Pinpoint the cell where the given text exists, returning its [x, y] midpoint coordinate. 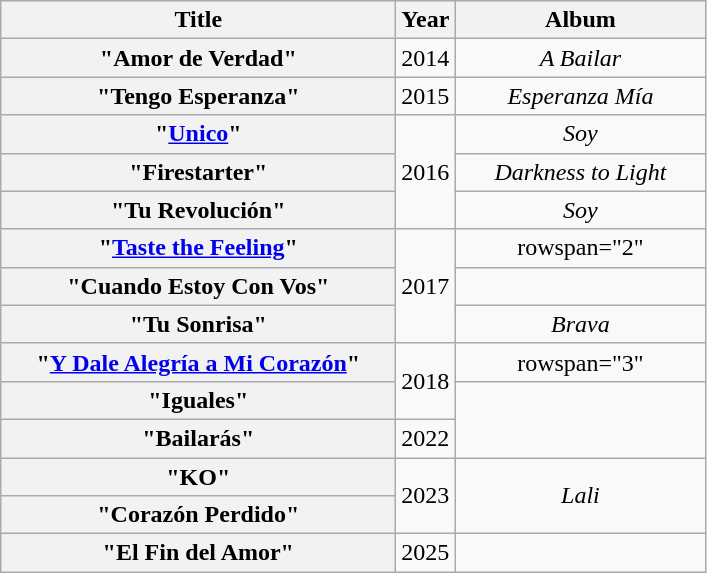
2017 [426, 286]
"Corazón Perdido" [198, 515]
"Tu Sonrisa" [198, 324]
"Unico" [198, 134]
Title [198, 20]
Esperanza Mía [580, 96]
"Firestarter" [198, 172]
"Bailarás" [198, 438]
2014 [426, 58]
rowspan="3" [580, 362]
rowspan="2" [580, 248]
"Taste the Feeling" [198, 248]
Darkness to Light [580, 172]
Brava [580, 324]
Lali [580, 496]
"Tengo Esperanza" [198, 96]
"Tu Revolución" [198, 210]
"KO" [198, 477]
"Y Dale Alegría a Mi Corazón" [198, 362]
"Amor de Verdad" [198, 58]
2018 [426, 381]
2016 [426, 172]
Year [426, 20]
2023 [426, 496]
A Bailar [580, 58]
"Cuando Estoy Con Vos" [198, 286]
"El Fin del Amor" [198, 553]
2022 [426, 438]
2025 [426, 553]
"Iguales" [198, 400]
2015 [426, 96]
Album [580, 20]
